Scan for the cell matching the given text and deliver its [x, y] coordinate at center. 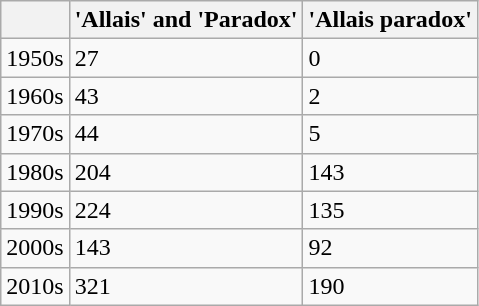
43 [186, 96]
135 [390, 210]
2000s [35, 248]
44 [186, 134]
1970s [35, 134]
321 [186, 286]
1950s [35, 58]
'Allais paradox' [390, 20]
2 [390, 96]
92 [390, 248]
0 [390, 58]
1990s [35, 210]
'Allais' and 'Paradox' [186, 20]
204 [186, 172]
1960s [35, 96]
2010s [35, 286]
190 [390, 286]
27 [186, 58]
5 [390, 134]
1980s [35, 172]
224 [186, 210]
